From the cell containing the given text, extract its center point as [X, Y] coordinate. 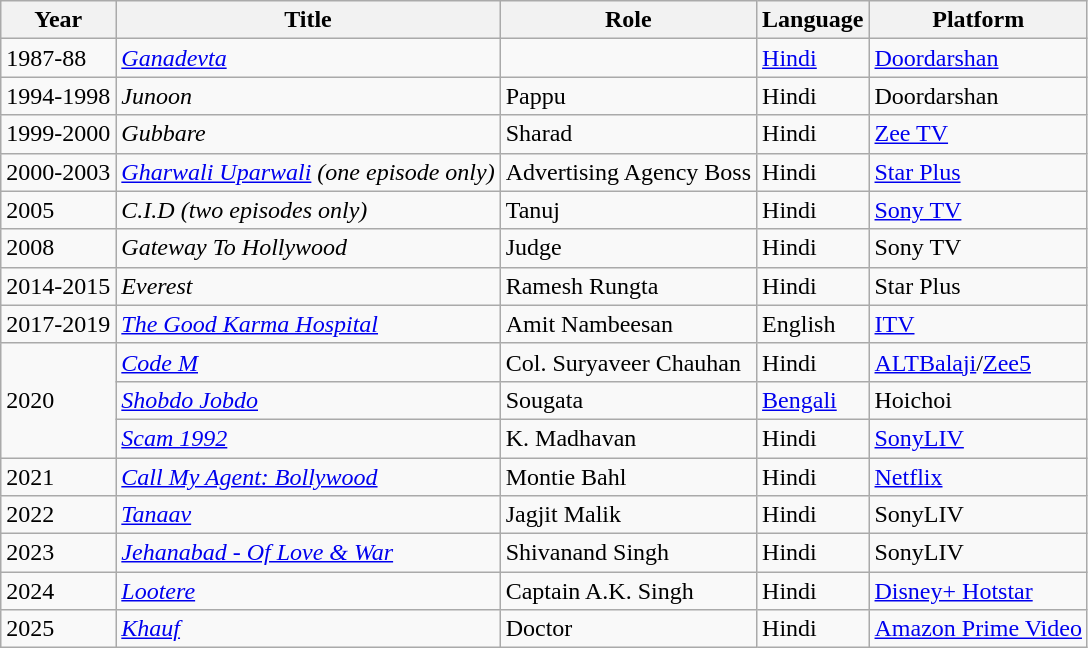
Shobdo Jobdo [308, 400]
Amit Nambeesan [628, 324]
Platform [978, 20]
ALTBalaji/Zee5 [978, 362]
Gateway To Hollywood [308, 248]
2008 [58, 248]
K. Madhavan [628, 438]
Title [308, 20]
1994-1998 [58, 96]
1999-2000 [58, 134]
Montie Bahl [628, 477]
Language [813, 20]
2025 [58, 629]
Call My Agent: Bollywood [308, 477]
2014-2015 [58, 286]
Doctor [628, 629]
2005 [58, 210]
Junoon [308, 96]
C.I.D (two episodes only) [308, 210]
Disney+ Hotstar [978, 591]
Jagjit Malik [628, 515]
Shivanand Singh [628, 553]
Role [628, 20]
Khauf [308, 629]
Col. Suryaveer Chauhan [628, 362]
Pappu [628, 96]
Ganadevta [308, 58]
Amazon Prime Video [978, 629]
2020 [58, 400]
2023 [58, 553]
Tanuj [628, 210]
2017-2019 [58, 324]
Tanaav [308, 515]
Gharwali Uparwali (one episode only) [308, 172]
Lootere [308, 591]
Zee TV [978, 134]
Netflix [978, 477]
Sharad [628, 134]
1987-88 [58, 58]
Jehanabad - Of Love & War [308, 553]
Captain A.K. Singh [628, 591]
Hoichoi [978, 400]
The Good Karma Hospital [308, 324]
English [813, 324]
Everest [308, 286]
Bengali [813, 400]
Scam 1992 [308, 438]
2024 [58, 591]
Year [58, 20]
2021 [58, 477]
Sougata [628, 400]
Gubbare [308, 134]
ITV [978, 324]
2022 [58, 515]
Ramesh Rungta [628, 286]
Code M [308, 362]
Judge [628, 248]
Advertising Agency Boss [628, 172]
2000-2003 [58, 172]
